Find where the given text appears and provide that cell's center as (x, y) coordinate. 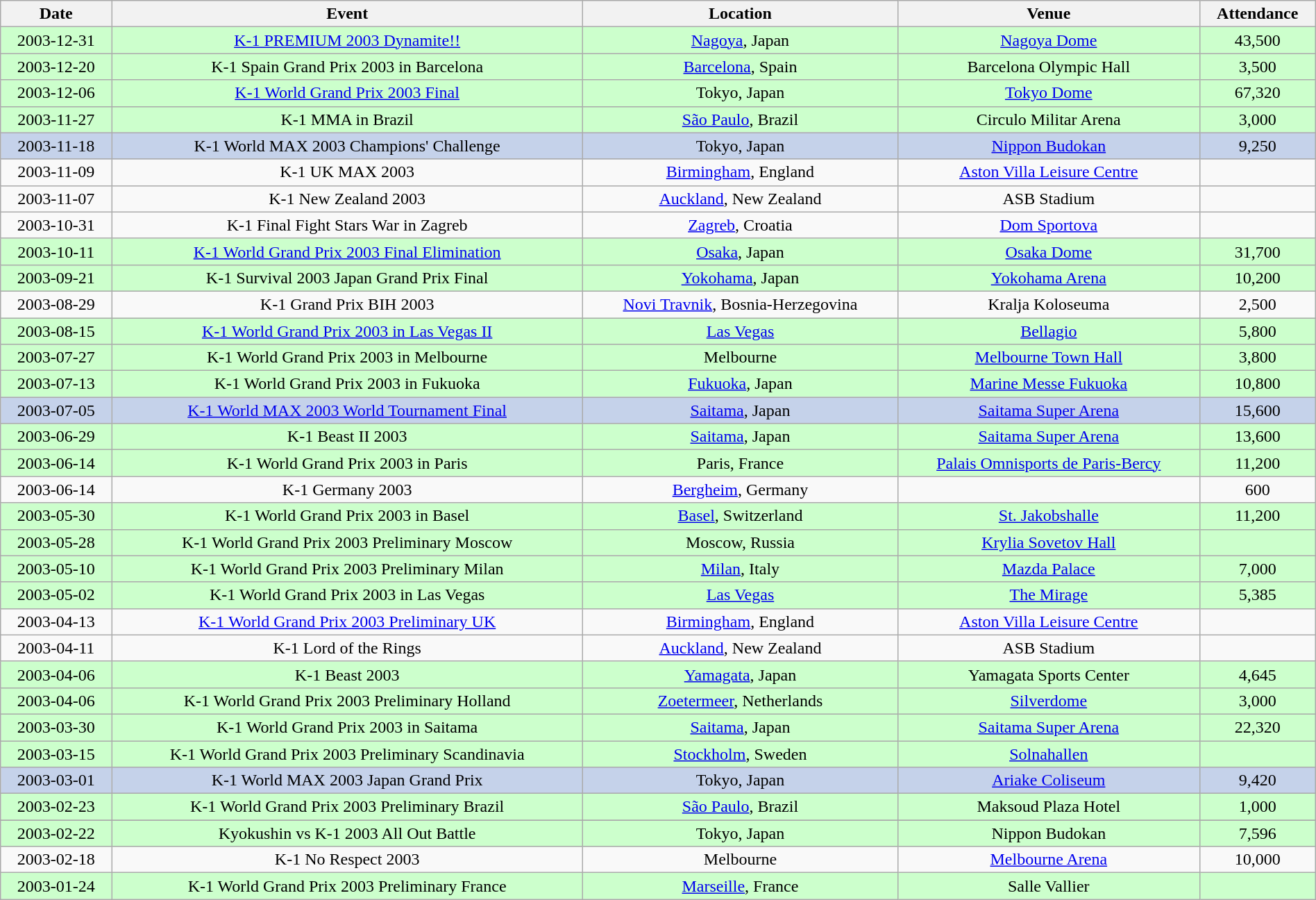
K-1 No Respect 2003 (347, 860)
9,250 (1258, 146)
Basel, Switzerland (741, 516)
2003-11-09 (56, 172)
Barcelona, Spain (741, 67)
K-1 World Grand Prix 2003 Preliminary Brazil (347, 807)
10,800 (1258, 384)
Novi Travnik, Bosnia-Herzegovina (741, 304)
31,700 (1258, 251)
2003-12-31 (56, 40)
2003-11-07 (56, 199)
2003-02-18 (56, 860)
15,600 (1258, 410)
Solnahallen (1048, 753)
2003-03-30 (56, 727)
Bergheim, Germany (741, 490)
K-1 Beast 2003 (347, 674)
K-1 World Grand Prix 2003 Final Elimination (347, 251)
Osaka Dome (1048, 251)
The Mirage (1048, 595)
Nagoya, Japan (741, 40)
K-1 Final Fight Stars War in Zagreb (347, 225)
K-1 World Grand Prix 2003 Preliminary France (347, 886)
Yokohama, Japan (741, 278)
Marine Messe Fukuoka (1048, 384)
13,600 (1258, 437)
St. Jakobshalle (1048, 516)
Venue (1048, 14)
43,500 (1258, 40)
2003-07-13 (56, 384)
Location (741, 14)
7,000 (1258, 569)
Nagoya Dome (1048, 40)
K-1 World MAX 2003 Japan Grand Prix (347, 781)
K-1 World Grand Prix 2003 Preliminary Holland (347, 701)
1,000 (1258, 807)
K-1 World Grand Prix 2003 in Fukuoka (347, 384)
Stockholm, Sweden (741, 753)
7,596 (1258, 833)
67,320 (1258, 93)
Kyokushin vs K-1 2003 All Out Battle (347, 833)
5,800 (1258, 331)
2003-08-29 (56, 304)
Salle Vallier (1048, 886)
2,500 (1258, 304)
2003-05-28 (56, 542)
Marseille, France (741, 886)
K-1 World Grand Prix 2003 in Melbourne (347, 358)
2003-03-01 (56, 781)
Zoetermeer, Netherlands (741, 701)
K-1 World Grand Prix 2003 in Saitama (347, 727)
Attendance (1258, 14)
3,500 (1258, 67)
Milan, Italy (741, 569)
K-1 World Grand Prix 2003 Preliminary Moscow (347, 542)
Osaka, Japan (741, 251)
Date (56, 14)
K-1 Lord of the Rings (347, 648)
2003-04-13 (56, 622)
K-1 World Grand Prix 2003 Preliminary UK (347, 622)
K-1 Spain Grand Prix 2003 in Barcelona (347, 67)
K-1 Survival 2003 Japan Grand Prix Final (347, 278)
K-1 World Grand Prix 2003 Final (347, 93)
2003-05-10 (56, 569)
2003-11-27 (56, 119)
2003-12-06 (56, 93)
2003-08-15 (56, 331)
Yamagata, Japan (741, 674)
Melbourne Town Hall (1048, 358)
2003-09-21 (56, 278)
K-1 Grand Prix BIH 2003 (347, 304)
Zagreb, Croatia (741, 225)
K-1 World MAX 2003 Champions' Challenge (347, 146)
Ariake Coliseum (1048, 781)
10,200 (1258, 278)
Maksoud Plaza Hotel (1048, 807)
2003-07-05 (56, 410)
K-1 MMA in Brazil (347, 119)
K-1 World Grand Prix 2003 in Las Vegas II (347, 331)
Fukuoka, Japan (741, 384)
22,320 (1258, 727)
K-1 World Grand Prix 2003 in Paris (347, 463)
2003-03-15 (56, 753)
10,000 (1258, 860)
Bellagio (1048, 331)
K-1 World Grand Prix 2003 Preliminary Milan (347, 569)
Event (347, 14)
Yokohama Arena (1048, 278)
Dom Sportova (1048, 225)
K-1 World Grand Prix 2003 in Basel (347, 516)
Moscow, Russia (741, 542)
Krylia Sovetov Hall (1048, 542)
Yamagata Sports Center (1048, 674)
K-1 World Grand Prix 2003 Preliminary Scandinavia (347, 753)
K-1 New Zealand 2003 (347, 199)
Palais Omnisports de Paris-Bercy (1048, 463)
Silverdome (1048, 701)
K-1 UK MAX 2003 (347, 172)
Mazda Palace (1048, 569)
5,385 (1258, 595)
2003-11-18 (56, 146)
K-1 Germany 2003 (347, 490)
2003-10-31 (56, 225)
K-1 Beast II 2003 (347, 437)
Barcelona Olympic Hall (1048, 67)
2003-05-02 (56, 595)
2003-07-27 (56, 358)
600 (1258, 490)
3,800 (1258, 358)
2003-02-23 (56, 807)
K-1 World MAX 2003 World Tournament Final (347, 410)
2003-05-30 (56, 516)
2003-06-29 (56, 437)
2003-10-11 (56, 251)
2003-12-20 (56, 67)
2003-02-22 (56, 833)
4,645 (1258, 674)
2003-04-11 (56, 648)
Paris, France (741, 463)
Circulo Militar Arena (1048, 119)
9,420 (1258, 781)
Kralja Koloseuma (1048, 304)
Tokyo Dome (1048, 93)
K-1 World Grand Prix 2003 in Las Vegas (347, 595)
Melbourne Arena (1048, 860)
2003-01-24 (56, 886)
K-1 PREMIUM 2003 Dynamite!! (347, 40)
